Scan for the cell matching the given text and deliver its [X, Y] coordinate at center. 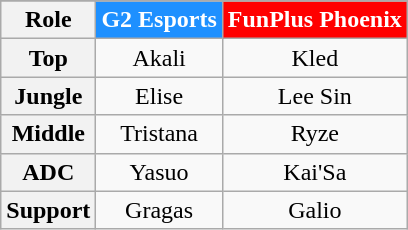
Akali [159, 58]
Elise [159, 96]
Ryze [314, 134]
FunPlus Phoenix [314, 20]
Kled [314, 58]
Gragas [159, 210]
ADC [48, 172]
Tristana [159, 134]
Support [48, 210]
Top [48, 58]
Role [48, 20]
G2 Esports [159, 20]
Middle [48, 134]
Lee Sin [314, 96]
Yasuo [159, 172]
Galio [314, 210]
Kai'Sa [314, 172]
Jungle [48, 96]
